Provide the [X, Y] coordinate of the cell's center where the given text is located.  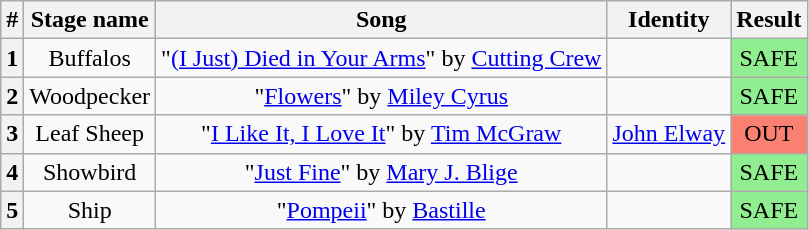
5 [12, 210]
Song [382, 20]
Showbird [90, 172]
"(I Just) Died in Your Arms" by Cutting Crew [382, 58]
OUT [769, 134]
1 [12, 58]
Result [769, 20]
"Flowers" by Miley Cyrus [382, 96]
3 [12, 134]
"Just Fine" by Mary J. Blige [382, 172]
Woodpecker [90, 96]
# [12, 20]
"Pompeii" by Bastille [382, 210]
4 [12, 172]
Leaf Sheep [90, 134]
2 [12, 96]
Ship [90, 210]
John Elway [669, 134]
Stage name [90, 20]
Identity [669, 20]
"I Like It, I Love It" by Tim McGraw [382, 134]
Buffalos [90, 58]
